For the text-containing cell, return its midpoint in (X, Y) coordinate format. 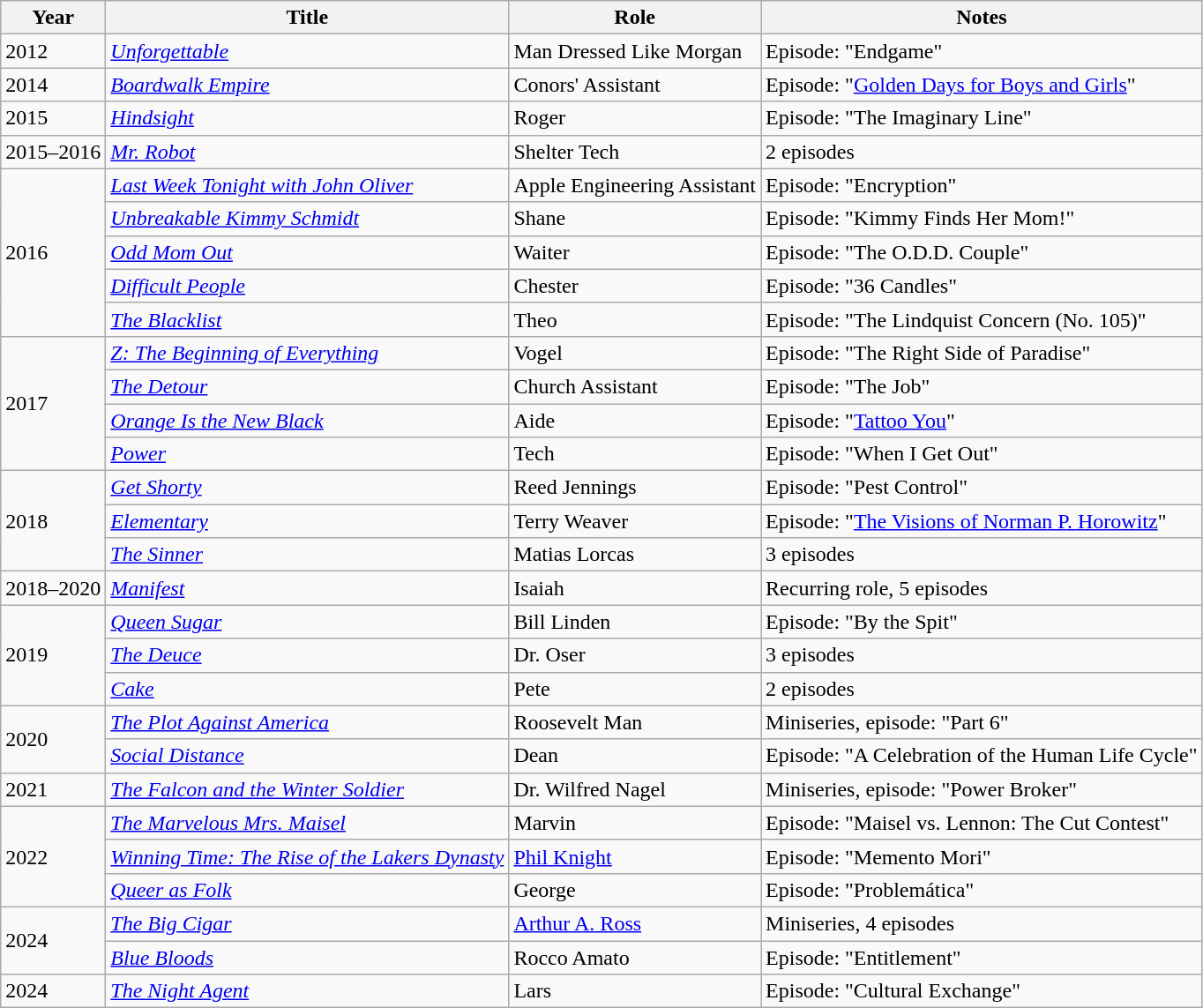
Episode: "The Job" (983, 386)
Dean (635, 756)
Episode: "The Lindquist Concern (No. 105)" (983, 319)
2015–2016 (53, 152)
2017 (53, 403)
Episode: "Memento Mori" (983, 856)
Conors' Assistant (635, 85)
The Night Agent (307, 991)
Bill Linden (635, 622)
Elementary (307, 521)
Dr. Wilfred Nagel (635, 789)
Odd Mom Out (307, 252)
Blue Bloods (307, 957)
Episode: "The Right Side of Paradise" (983, 353)
Man Dressed Like Morgan (635, 51)
Episode: "The Visions of Norman P. Horowitz" (983, 521)
Notes (983, 18)
Unforgettable (307, 51)
Get Shorty (307, 488)
Winning Time: The Rise of the Lakers Dynasty (307, 856)
The Blacklist (307, 319)
Pete (635, 689)
Theo (635, 319)
The Marvelous Mrs. Maisel (307, 823)
Boardwalk Empire (307, 85)
Miniseries, episode: "Power Broker" (983, 789)
Difficult People (307, 286)
Recurring role, 5 episodes (983, 588)
Rocco Amato (635, 957)
Episode: "Problemática" (983, 890)
Queen Sugar (307, 622)
Dr. Oser (635, 655)
Episode: "Entitlement" (983, 957)
Phil Knight (635, 856)
2018 (53, 521)
Shane (635, 219)
The Big Cigar (307, 923)
Z: The Beginning of Everything (307, 353)
Role (635, 18)
Manifest (307, 588)
Last Week Tonight with John Oliver (307, 185)
Unbreakable Kimmy Schmidt (307, 219)
2018–2020 (53, 588)
Reed Jennings (635, 488)
2022 (53, 856)
Queer as Folk (307, 890)
Mr. Robot (307, 152)
Chester (635, 286)
2020 (53, 739)
Episode: "A Celebration of the Human Life Cycle" (983, 756)
Arthur A. Ross (635, 923)
Isaiah (635, 588)
Miniseries, episode: "Part 6" (983, 722)
Power (307, 454)
Shelter Tech (635, 152)
Orange Is the New Black (307, 421)
The Plot Against America (307, 722)
2019 (53, 655)
Episode: "36 Candles" (983, 286)
The Falcon and the Winter Soldier (307, 789)
Episode: "Pest Control" (983, 488)
The Deuce (307, 655)
George (635, 890)
Roosevelt Man (635, 722)
Waiter (635, 252)
Lars (635, 991)
Episode: "By the Spit" (983, 622)
The Sinner (307, 555)
Episode: "Maisel vs. Lennon: The Cut Contest" (983, 823)
Episode: "Endgame" (983, 51)
Tech (635, 454)
Episode: "Kimmy Finds Her Mom!" (983, 219)
Episode: "When I Get Out" (983, 454)
Vogel (635, 353)
Title (307, 18)
2021 (53, 789)
Terry Weaver (635, 521)
2015 (53, 118)
Aide (635, 421)
The Detour (307, 386)
Episode: "The Imaginary Line" (983, 118)
Year (53, 18)
2016 (53, 252)
Episode: "The O.D.D. Couple" (983, 252)
Hindsight (307, 118)
Apple Engineering Assistant (635, 185)
Episode: "Cultural Exchange" (983, 991)
Miniseries, 4 episodes (983, 923)
Social Distance (307, 756)
Roger (635, 118)
Matias Lorcas (635, 555)
Episode: "Tattoo You" (983, 421)
Cake (307, 689)
Episode: "Golden Days for Boys and Girls" (983, 85)
Marvin (635, 823)
Episode: "Encryption" (983, 185)
2014 (53, 85)
Church Assistant (635, 386)
2012 (53, 51)
